Provide the [x, y] coordinate of the cell's center where the given text is located.  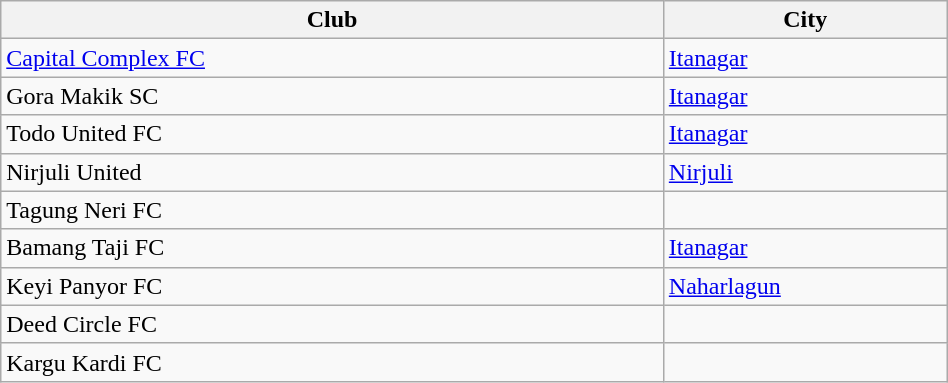
Todo United FC [332, 134]
Tagung Neri FC [332, 210]
City [805, 20]
Kargu Kardi FC [332, 362]
Bamang Taji FC [332, 248]
Nirjuli United [332, 172]
Deed Circle FC [332, 324]
Capital Complex FC [332, 58]
Nirjuli [805, 172]
Naharlagun [805, 286]
Keyi Panyor FC [332, 286]
Club [332, 20]
Gora Makik SC [332, 96]
